From the cell containing the given text, extract its center point as [X, Y] coordinate. 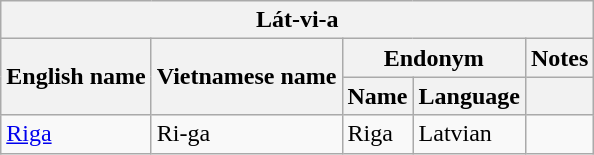
Language [469, 96]
Lát-vi-a [298, 20]
English name [76, 77]
Vietnamese name [246, 77]
Latvian [469, 134]
Name [378, 96]
Endonym [434, 58]
Notes [559, 58]
Ri-ga [246, 134]
